From the cell containing the given text, extract its center point as [x, y] coordinate. 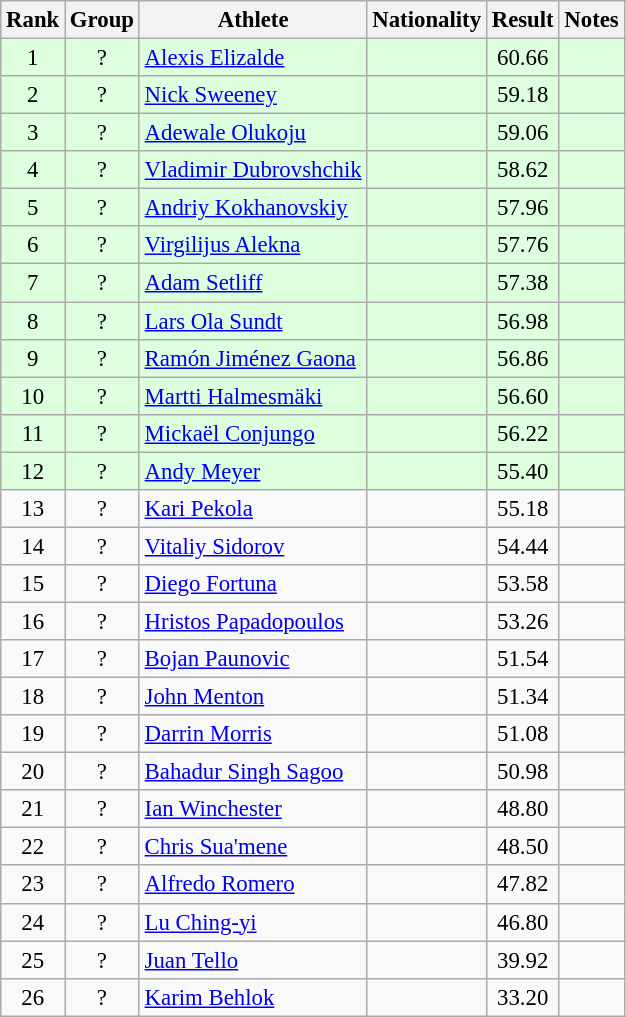
Chris Sua'mene [253, 847]
Martti Halmesmäki [253, 396]
Bahadur Singh Sagoo [253, 772]
19 [33, 734]
13 [33, 509]
Darrin Morris [253, 734]
48.80 [522, 809]
Rank [33, 20]
10 [33, 396]
Juan Tello [253, 960]
46.80 [522, 922]
Lars Ola Sundt [253, 321]
Mickaël Conjungo [253, 433]
51.34 [522, 697]
51.54 [522, 659]
25 [33, 960]
5 [33, 208]
51.08 [522, 734]
57.96 [522, 208]
60.66 [522, 58]
15 [33, 584]
Athlete [253, 20]
59.18 [522, 95]
Alfredo Romero [253, 885]
16 [33, 621]
53.58 [522, 584]
6 [33, 245]
33.20 [522, 997]
9 [33, 358]
17 [33, 659]
53.26 [522, 621]
20 [33, 772]
Virgilijus Alekna [253, 245]
59.06 [522, 133]
Adewale Olukoju [253, 133]
26 [33, 997]
Karim Behlok [253, 997]
3 [33, 133]
2 [33, 95]
Nationality [426, 20]
56.98 [522, 321]
47.82 [522, 885]
48.50 [522, 847]
12 [33, 471]
Result [522, 20]
Ian Winchester [253, 809]
4 [33, 170]
Bojan Paunovic [253, 659]
Vladimir Dubrovshchik [253, 170]
56.22 [522, 433]
14 [33, 546]
Andy Meyer [253, 471]
1 [33, 58]
18 [33, 697]
Diego Fortuna [253, 584]
7 [33, 283]
54.44 [522, 546]
Nick Sweeney [253, 95]
Andriy Kokhanovskiy [253, 208]
50.98 [522, 772]
Ramón Jiménez Gaona [253, 358]
57.76 [522, 245]
21 [33, 809]
39.92 [522, 960]
Notes [592, 20]
Kari Pekola [253, 509]
Hristos Papadopoulos [253, 621]
24 [33, 922]
55.18 [522, 509]
56.86 [522, 358]
22 [33, 847]
58.62 [522, 170]
56.60 [522, 396]
23 [33, 885]
57.38 [522, 283]
55.40 [522, 471]
Lu Ching-yi [253, 922]
Group [102, 20]
8 [33, 321]
Adam Setliff [253, 283]
Alexis Elizalde [253, 58]
11 [33, 433]
Vitaliy Sidorov [253, 546]
John Menton [253, 697]
